Detect which cell encompasses the target text, then output its [X, Y] center coordinate. 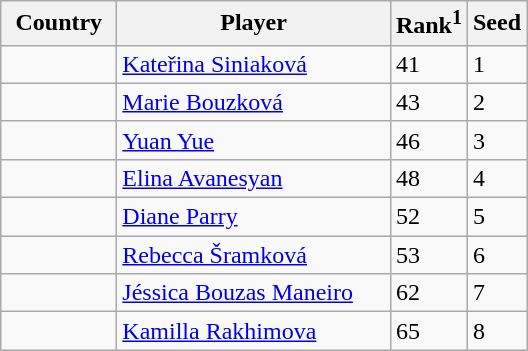
Elina Avanesyan [254, 178]
4 [496, 178]
Rank1 [428, 24]
5 [496, 217]
62 [428, 293]
48 [428, 178]
Kamilla Rakhimova [254, 331]
Country [59, 24]
2 [496, 102]
Seed [496, 24]
43 [428, 102]
46 [428, 140]
53 [428, 255]
3 [496, 140]
Player [254, 24]
Yuan Yue [254, 140]
Kateřina Siniaková [254, 64]
8 [496, 331]
1 [496, 64]
Jéssica Bouzas Maneiro [254, 293]
6 [496, 255]
7 [496, 293]
Rebecca Šramková [254, 255]
41 [428, 64]
65 [428, 331]
Marie Bouzková [254, 102]
52 [428, 217]
Diane Parry [254, 217]
